Return (x, y) of the center of cell containing provided text 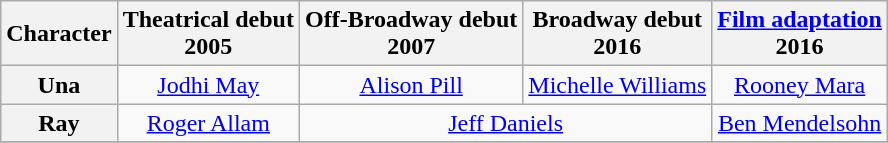
Alison Pill (410, 85)
Character (59, 34)
Roger Allam (208, 123)
Jodhi May (208, 85)
Broadway debut 2016 (618, 34)
Rooney Mara (800, 85)
Ben Mendelsohn (800, 123)
Jeff Daniels (505, 123)
Film adaptation 2016 (800, 34)
Una (59, 85)
Theatrical debut 2005 (208, 34)
Michelle Williams (618, 85)
Off-Broadway debut 2007 (410, 34)
Ray (59, 123)
